Pinpoint the cell where the given text exists, returning its [x, y] midpoint coordinate. 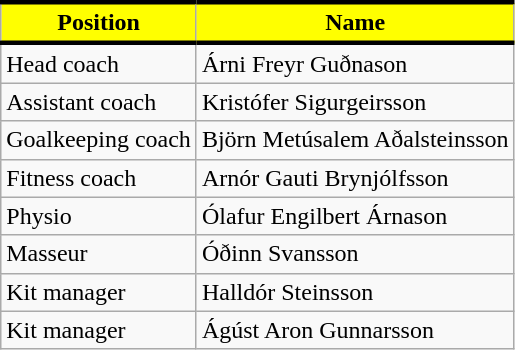
Árni Freyr Guðnason [355, 63]
Kristófer Sigurgeirsson [355, 102]
Halldór Steinsson [355, 292]
Masseur [99, 254]
Physio [99, 216]
Arnór Gauti Brynjólfsson [355, 178]
Position [99, 22]
Name [355, 22]
Björn Metúsalem Aðalsteinsson [355, 140]
Óðinn Svansson [355, 254]
Fitness coach [99, 178]
Head coach [99, 63]
Ágúst Aron Gunnarsson [355, 330]
Assistant coach [99, 102]
Goalkeeping coach [99, 140]
Ólafur Engilbert Árnason [355, 216]
